Scan for the cell matching the given text and deliver its [x, y] coordinate at center. 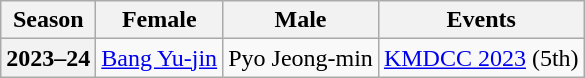
Events [481, 20]
Pyo Jeong-min [301, 58]
Bang Yu-jin [160, 58]
Female [160, 20]
2023–24 [48, 58]
KMDCC 2023 (5th) [481, 58]
Season [48, 20]
Male [301, 20]
